Determine the (x, y) coordinate at the center of the cell enclosing the given text.  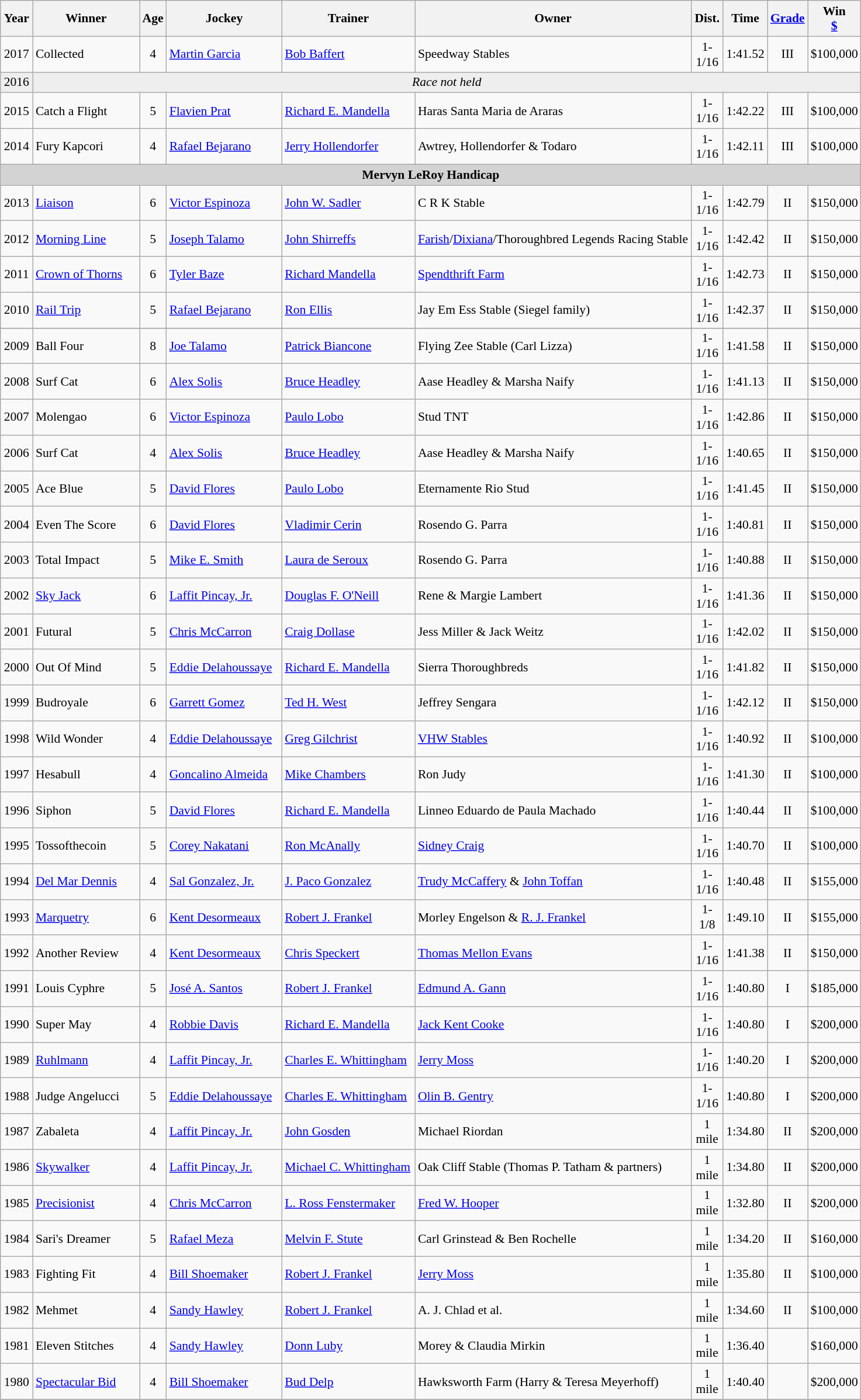
Jay Em Ess Stable (Siegel family) (553, 310)
Mervyn LeRoy Handicap (431, 175)
Corey Nakatani (224, 846)
1:41.30 (745, 775)
2000 (16, 667)
Melvin F. Stute (348, 1239)
Jerry Hollendorfer (348, 146)
Bud Delp (348, 1381)
Age (153, 19)
Crown of Thorns (87, 275)
Morley Engelson & R. J. Frankel (553, 917)
Michael Riordan (553, 1131)
1:42.73 (745, 275)
Oak Cliff Stable (Thomas P. Tatham & partners) (553, 1167)
Morning Line (87, 238)
VHW Stables (553, 739)
1:34.20 (745, 1239)
Greg Gilchrist (348, 739)
Spectacular Bid (87, 1381)
José A. Santos (224, 989)
1:40.44 (745, 810)
Sidney Craig (553, 846)
Jeffrey Sengara (553, 704)
Douglas F. O'Neill (348, 596)
Total Impact (87, 560)
1:41.58 (745, 346)
2016 (16, 82)
Even The Score (87, 525)
Joe Talamo (224, 346)
1998 (16, 739)
Laura de Seroux (348, 560)
Jockey (224, 19)
1:40.40 (745, 1381)
1:40.88 (745, 560)
Zabaleta (87, 1131)
2015 (16, 111)
1988 (16, 1096)
1:40.81 (745, 525)
1:41.38 (745, 954)
Precisionist (87, 1203)
Michael C. Whittingham (348, 1167)
J. Paco Gonzalez (348, 881)
1980 (16, 1381)
1982 (16, 1310)
1987 (16, 1131)
2013 (16, 203)
1992 (16, 954)
Fred W. Hooper (553, 1203)
2009 (16, 346)
1996 (16, 810)
1:41.52 (745, 54)
Tossofthecoin (87, 846)
Flying Zee Stable (Carl Lizza) (553, 346)
Out Of Mind (87, 667)
Wild Wonder (87, 739)
Rafael Meza (224, 1239)
2007 (16, 417)
2010 (16, 310)
Stud TNT (553, 417)
2011 (16, 275)
Louis Cyphre (87, 989)
Skywalker (87, 1167)
Goncalino Almeida (224, 775)
2001 (16, 631)
John Shirreffs (348, 238)
Owner (553, 19)
Patrick Biancone (348, 346)
Ball Four (87, 346)
Ruhlmann (87, 1060)
Collected (87, 54)
Fighting Fit (87, 1275)
Sierra Thoroughbreds (553, 667)
Ron Ellis (348, 310)
Eleven Stitches (87, 1346)
Farish/Dixiana/Thoroughbred Legends Racing Stable (553, 238)
1994 (16, 881)
Richard Mandella (348, 275)
1:42.02 (745, 631)
Robbie Davis (224, 1025)
Marquetry (87, 917)
Olin B. Gentry (553, 1096)
2005 (16, 488)
Vladimir Cerin (348, 525)
1983 (16, 1275)
Garrett Gomez (224, 704)
1:41.45 (745, 488)
Craig Dollase (348, 631)
1999 (16, 704)
1:36.40 (745, 1346)
Hawksworth Farm (Harry & Teresa Meyerhoff) (553, 1381)
8 (153, 346)
Edmund A. Gann (553, 989)
1:42.22 (745, 111)
Linneo Eduardo de Paula Machado (553, 810)
A. J. Chlad et al. (553, 1310)
Futural (87, 631)
John W. Sadler (348, 203)
Year (16, 19)
Liaison (87, 203)
L. Ross Fenstermaker (348, 1203)
Ace Blue (87, 488)
1993 (16, 917)
2003 (16, 560)
1:35.80 (745, 1275)
1989 (16, 1060)
Tyler Baze (224, 275)
$185,000 (835, 989)
2006 (16, 453)
1-1/8 (707, 917)
1:49.10 (745, 917)
1:34.60 (745, 1310)
1:40.20 (745, 1060)
C R K Stable (553, 203)
Flavien Prat (224, 111)
Rail Trip (87, 310)
Jack Kent Cooke (553, 1025)
Carl Grinstead & Ben Rochelle (553, 1239)
1990 (16, 1025)
1981 (16, 1346)
1:42.12 (745, 704)
Haras Santa Maria de Araras (553, 111)
Super May (87, 1025)
2014 (16, 146)
Race not held (447, 82)
Catch a Flight (87, 111)
1991 (16, 989)
Winner (87, 19)
Jess Miller & Jack Weitz (553, 631)
1:41.82 (745, 667)
1:42.86 (745, 417)
Ron McAnally (348, 846)
1:42.79 (745, 203)
Ted H. West (348, 704)
Hesabull (87, 775)
Dist. (707, 19)
2008 (16, 382)
John Gosden (348, 1131)
Donn Luby (348, 1346)
1:32.80 (745, 1203)
1984 (16, 1239)
1:41.36 (745, 596)
Trudy McCaffery & John Toffan (553, 881)
Spendthrift Farm (553, 275)
1985 (16, 1203)
Speedway Stables (553, 54)
Sari's Dreamer (87, 1239)
Joseph Talamo (224, 238)
Sky Jack (87, 596)
Sal Gonzalez, Jr. (224, 881)
Judge Angelucci (87, 1096)
1986 (16, 1167)
Thomas Mellon Evans (553, 954)
Mehmet (87, 1310)
Win$ (835, 19)
Bob Baffert (348, 54)
1:41.13 (745, 382)
Trainer (348, 19)
Molengao (87, 417)
Fury Kapcori (87, 146)
2002 (16, 596)
Del Mar Dennis (87, 881)
Time (745, 19)
Rene & Margie Lambert (553, 596)
Martin Garcia (224, 54)
Awtrey, Hollendorfer & Todaro (553, 146)
2017 (16, 54)
1:40.92 (745, 739)
Morey & Claudia Mirkin (553, 1346)
2012 (16, 238)
Another Review (87, 954)
1:40.48 (745, 881)
Chris Speckert (348, 954)
Siphon (87, 810)
2004 (16, 525)
1:40.65 (745, 453)
Ron Judy (553, 775)
Budroyale (87, 704)
Mike E. Smith (224, 560)
Mike Chambers (348, 775)
1:42.37 (745, 310)
1:40.70 (745, 846)
1997 (16, 775)
Eternamente Rio Stud (553, 488)
Grade (788, 19)
1995 (16, 846)
1:42.42 (745, 238)
1:42.11 (745, 146)
